Find where the given text appears and provide that cell's center as [x, y] coordinate. 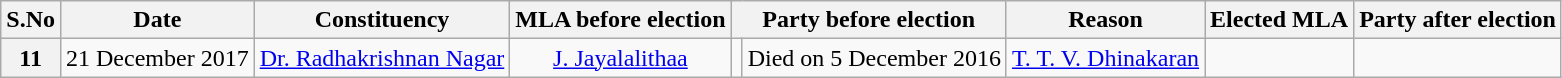
Party before election [868, 20]
S.No [31, 20]
Dr. Radhakrishnan Nagar [382, 58]
J. Jayalalithaa [620, 58]
Reason [1105, 20]
Died on 5 December 2016 [874, 58]
21 December 2017 [157, 58]
Elected MLA [1280, 20]
MLA before election [620, 20]
Party after election [1458, 20]
Constituency [382, 20]
T. T. V. Dhinakaran [1105, 58]
11 [31, 58]
Date [157, 20]
